Output the (X, Y) coordinate of the center of the cell containing the given text.  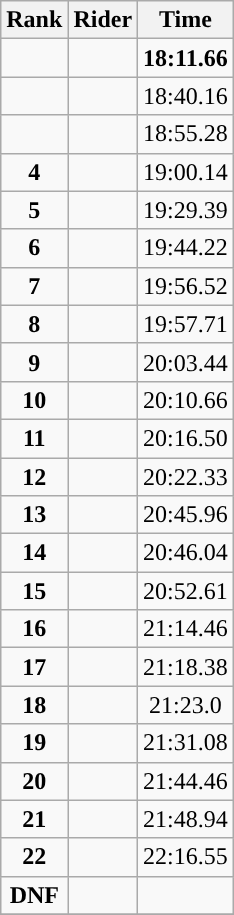
20:52.61 (186, 591)
11 (34, 438)
21:18.38 (186, 667)
18:40.16 (186, 96)
15 (34, 591)
18:55.28 (186, 134)
Rider (103, 20)
22 (34, 857)
20:03.44 (186, 362)
4 (34, 172)
Rank (34, 20)
7 (34, 286)
18 (34, 705)
16 (34, 629)
12 (34, 477)
13 (34, 515)
20 (34, 781)
17 (34, 667)
22:16.55 (186, 857)
21:23.0 (186, 705)
20:45.96 (186, 515)
20:22.33 (186, 477)
8 (34, 324)
14 (34, 553)
6 (34, 248)
Time (186, 20)
20:16.50 (186, 438)
5 (34, 210)
19:44.22 (186, 248)
21:48.94 (186, 819)
9 (34, 362)
20:46.04 (186, 553)
DNF (34, 895)
19:57.71 (186, 324)
21:44.46 (186, 781)
19:00.14 (186, 172)
18:11.66 (186, 58)
21:31.08 (186, 743)
20:10.66 (186, 400)
21 (34, 819)
19:56.52 (186, 286)
19:29.39 (186, 210)
10 (34, 400)
21:14.46 (186, 629)
19 (34, 743)
